Scan for the cell matching the given text and deliver its [X, Y] coordinate at center. 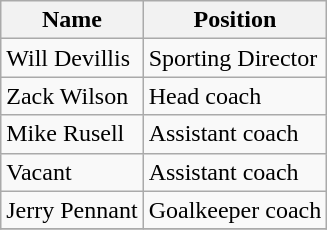
Jerry Pennant [72, 210]
Sporting Director [235, 58]
Head coach [235, 96]
Name [72, 20]
Will Devillis [72, 58]
Goalkeeper coach [235, 210]
Zack Wilson [72, 96]
Vacant [72, 172]
Position [235, 20]
Mike Rusell [72, 134]
